Search for the cell housing the specified text and yield its [x, y] center coordinate. 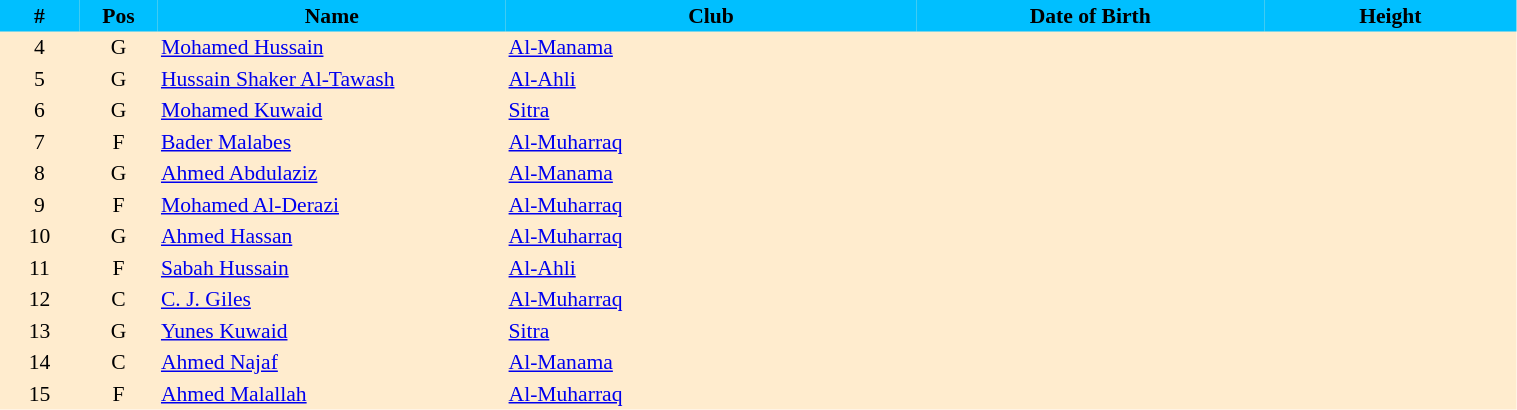
Mohamed Kuwaid [332, 110]
5 [40, 79]
Hussain Shaker Al-Tawash [332, 79]
14 [40, 362]
Ahmed Hassan [332, 236]
Mohamed Al-Derazi [332, 205]
Name [332, 16]
11 [40, 268]
15 [40, 394]
# [40, 16]
6 [40, 110]
13 [40, 331]
Ahmed Najaf [332, 362]
Ahmed Abdulaziz [332, 174]
C. J. Giles [332, 300]
8 [40, 174]
Mohamed Hussain [332, 48]
Bader Malabes [332, 142]
Yunes Kuwaid [332, 331]
9 [40, 205]
Ahmed Malallah [332, 394]
Date of Birth [1090, 16]
10 [40, 236]
Club [712, 16]
Height [1390, 16]
Pos [118, 16]
12 [40, 300]
Sabah Hussain [332, 268]
4 [40, 48]
7 [40, 142]
